Output the (X, Y) coordinate of the center of the cell containing the given text.  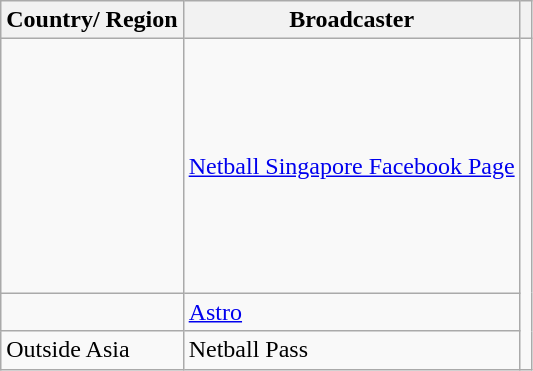
Astro (352, 312)
Netball Pass (352, 350)
Netball Singapore Facebook Page (352, 166)
Broadcaster (352, 20)
Outside Asia (92, 350)
Country/ Region (92, 20)
